For the text-containing cell, return its midpoint in (X, Y) coordinate format. 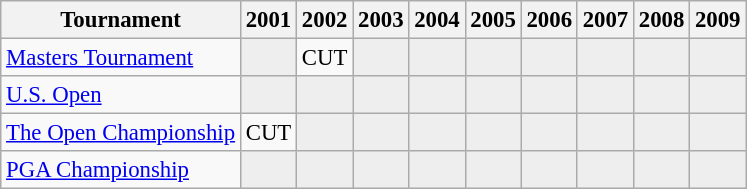
2008 (661, 20)
PGA Championship (121, 170)
2009 (718, 20)
Tournament (121, 20)
Masters Tournament (121, 58)
The Open Championship (121, 133)
2003 (381, 20)
2001 (268, 20)
2007 (605, 20)
2005 (493, 20)
2002 (325, 20)
2004 (437, 20)
2006 (549, 20)
U.S. Open (121, 95)
